Provide the (X, Y) coordinate of the cell's center where the given text is located.  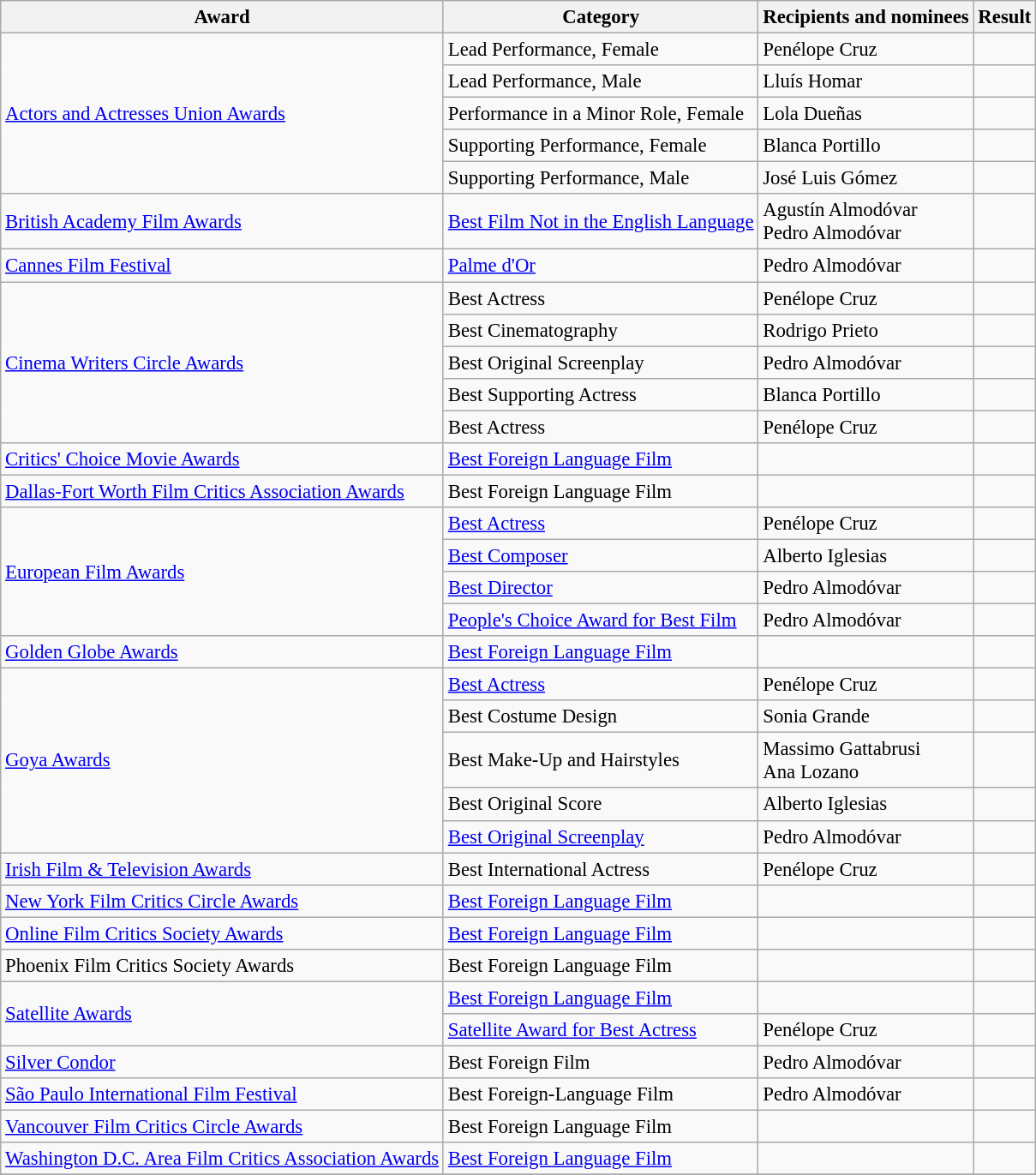
Lead Performance, Female (600, 50)
Lead Performance, Male (600, 81)
Supporting Performance, Female (600, 146)
Goya Awards (223, 761)
Best Foreign-Language Film (600, 1094)
Best Film Not in the English Language (600, 221)
Best Foreign Film (600, 1062)
European Film Awards (223, 572)
Palme d'Or (600, 266)
Cannes Film Festival (223, 266)
Best Supporting Actress (600, 394)
Lola Dueñas (865, 114)
Best Composer (600, 555)
Golden Globe Awards (223, 652)
Online Film Critics Society Awards (223, 933)
Result (1004, 17)
Agustín Almodóvar Pedro Almodóvar (865, 221)
Performance in a Minor Role, Female (600, 114)
British Academy Film Awards (223, 221)
Best Costume Design (600, 716)
Actors and Actresses Union Awards (223, 114)
Best Original Score (600, 805)
Rodrigo Prieto (865, 330)
Washington D.C. Area Film Critics Association Awards (223, 1159)
Dallas-Fort Worth Film Critics Association Awards (223, 491)
Satellite Awards (223, 1013)
Category (600, 17)
Critics' Choice Movie Awards (223, 459)
Supporting Performance, Male (600, 178)
Best Director (600, 588)
Massimo Gattabrusi Ana Lozano (865, 761)
Sonia Grande (865, 716)
Satellite Award for Best Actress (600, 1030)
People's Choice Award for Best Film (600, 620)
Lluís Homar (865, 81)
Best Cinematography (600, 330)
Best International Actress (600, 869)
Award (223, 17)
New York Film Critics Circle Awards (223, 901)
Phoenix Film Critics Society Awards (223, 966)
Best Make-Up and Hairstyles (600, 761)
São Paulo International Film Festival (223, 1094)
Cinema Writers Circle Awards (223, 363)
Recipients and nominees (865, 17)
Vancouver Film Critics Circle Awards (223, 1127)
Silver Condor (223, 1062)
Irish Film & Television Awards (223, 869)
José Luis Gómez (865, 178)
